Pinpoint the cell where the given text exists, returning its (X, Y) midpoint coordinate. 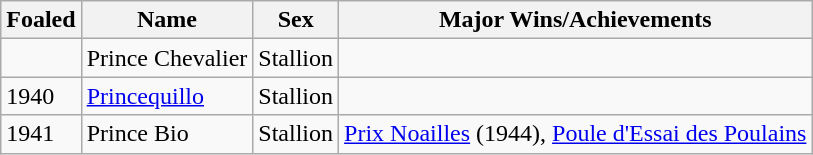
Prince Bio (167, 134)
Foaled (41, 20)
1940 (41, 96)
Prince Chevalier (167, 58)
Princequillo (167, 96)
Sex (296, 20)
Name (167, 20)
Major Wins/Achievements (576, 20)
Prix Noailles (1944), Poule d'Essai des Poulains (576, 134)
1941 (41, 134)
